From the cell containing the given text, extract its center point as [x, y] coordinate. 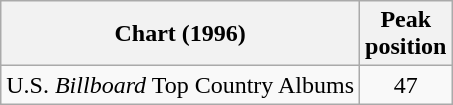
Peakposition [406, 34]
47 [406, 85]
U.S. Billboard Top Country Albums [180, 85]
Chart (1996) [180, 34]
